From the cell containing the given text, extract its center point as (x, y) coordinate. 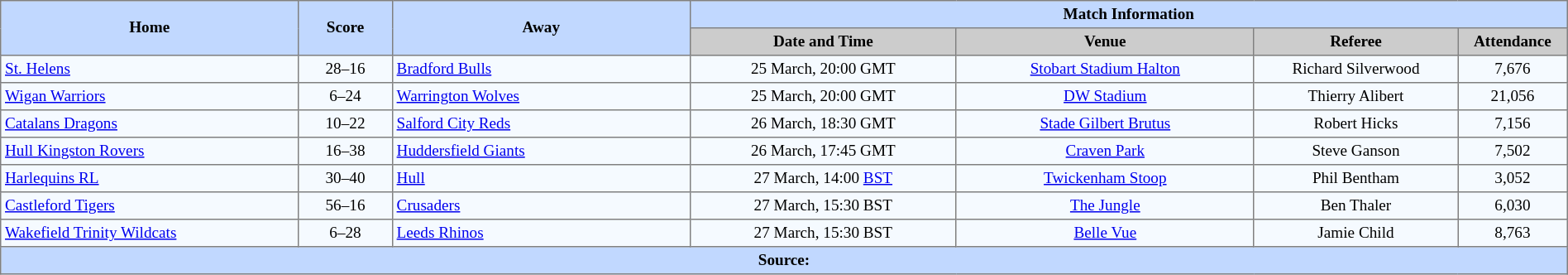
8,763 (1513, 234)
6–28 (346, 234)
Away (541, 28)
28–16 (346, 70)
16–38 (346, 151)
Castleford Tigers (150, 205)
Twickenham Stoop (1105, 179)
Match Information (1128, 15)
10–22 (346, 124)
The Jungle (1105, 205)
Jamie Child (1355, 234)
3,052 (1513, 179)
26 March, 18:30 GMT (823, 124)
Wigan Warriors (150, 96)
30–40 (346, 179)
Stobart Stadium Halton (1105, 70)
Craven Park (1105, 151)
Date and Time (823, 41)
Phil Bentham (1355, 179)
Steve Ganson (1355, 151)
St. Helens (150, 70)
Venue (1105, 41)
Referee (1355, 41)
Thierry Alibert (1355, 96)
Bradford Bulls (541, 70)
DW Stadium (1105, 96)
Robert Hicks (1355, 124)
Catalans Dragons (150, 124)
Score (346, 28)
Salford City Reds (541, 124)
Home (150, 28)
Wakefield Trinity Wildcats (150, 234)
Richard Silverwood (1355, 70)
Leeds Rhinos (541, 234)
Warrington Wolves (541, 96)
Source: (784, 260)
Ben Thaler (1355, 205)
Crusaders (541, 205)
27 March, 14:00 BST (823, 179)
26 March, 17:45 GMT (823, 151)
Attendance (1513, 41)
7,156 (1513, 124)
Huddersfield Giants (541, 151)
6,030 (1513, 205)
21,056 (1513, 96)
Stade Gilbert Brutus (1105, 124)
Hull Kingston Rovers (150, 151)
7,502 (1513, 151)
Harlequins RL (150, 179)
Hull (541, 179)
56–16 (346, 205)
6–24 (346, 96)
Belle Vue (1105, 234)
7,676 (1513, 70)
